Locate the cell with the specified text and output its [X, Y] center coordinate. 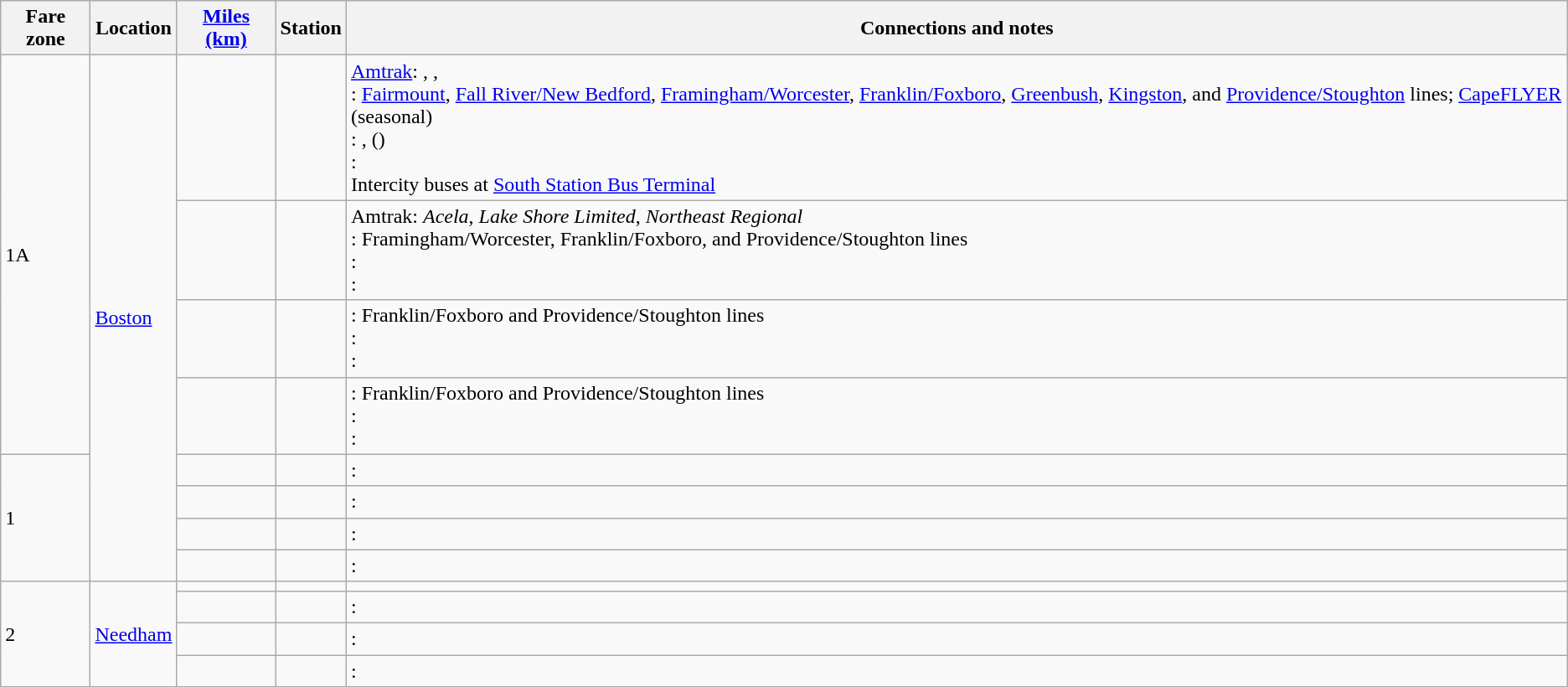
Location [134, 28]
Boston [134, 318]
Fare zone [45, 28]
1A [45, 255]
2 [45, 633]
Needham [134, 633]
Amtrak: Acela, Lake Shore Limited, Northeast Regional: Framingham/Worcester, Franklin/Foxboro, and Providence/Stoughton lines: : [957, 250]
1 [45, 518]
Station [311, 28]
Connections and notes [957, 28]
Miles (km) [226, 28]
